Return (X, Y) of the center of cell containing provided text 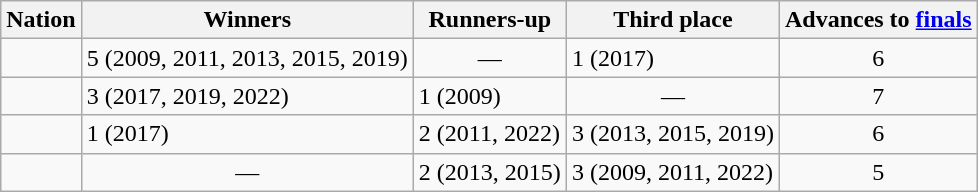
2 (2011, 2022) (490, 134)
3 (2009, 2011, 2022) (672, 172)
Third place (672, 20)
5 (878, 172)
2 (2013, 2015) (490, 172)
Advances to finals (878, 20)
3 (2013, 2015, 2019) (672, 134)
5 (2009, 2011, 2013, 2015, 2019) (247, 58)
1 (2009) (490, 96)
7 (878, 96)
Runners-up (490, 20)
Winners (247, 20)
3 (2017, 2019, 2022) (247, 96)
Nation (41, 20)
